Determine the (X, Y) coordinate at the center of the cell enclosing the given text.  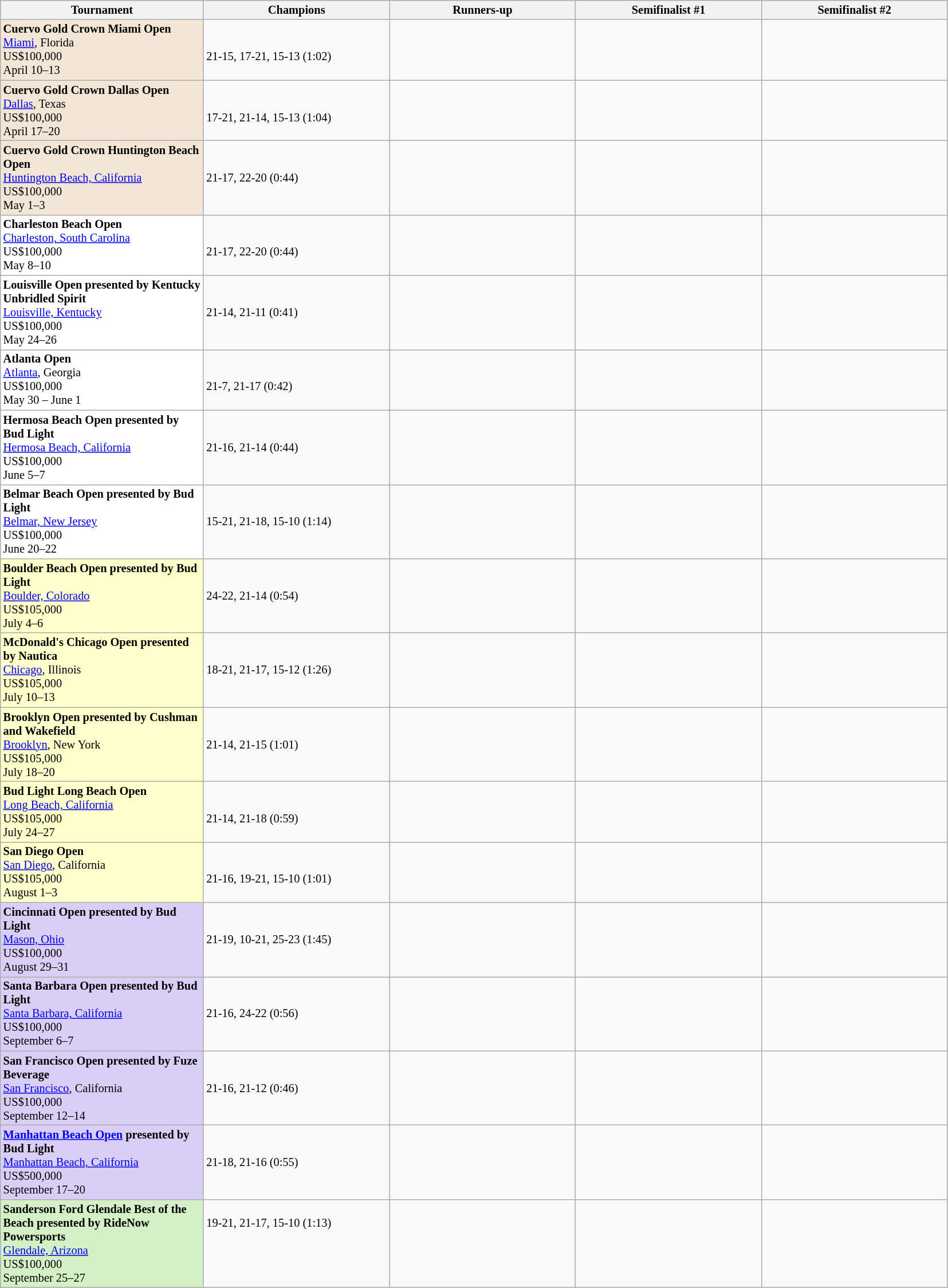
21-14, 21-18 (0:59) (297, 812)
Charleston Beach OpenCharleston, South CarolinaUS$100,000May 8–10 (102, 245)
24-22, 21-14 (0:54) (297, 596)
21-19, 10-21, 25-23 (1:45) (297, 940)
21-18, 21-16 (0:55) (297, 1162)
21-16, 21-12 (0:46) (297, 1088)
Cuervo Gold Crown Huntington Beach OpenHuntington Beach, CaliforniaUS$100,000May 1–3 (102, 178)
Cuervo Gold Crown Miami OpenMiami, FloridaUS$100,000April 10–13 (102, 50)
21-7, 21-17 (0:42) (297, 380)
Semifinalist #1 (669, 10)
San Diego OpenSan Diego, CaliforniaUS$105,000August 1–3 (102, 872)
Champions (297, 10)
19-21, 21-17, 15-10 (1:13) (297, 1243)
Semifinalist #2 (855, 10)
Brooklyn Open presented by Cushman and WakefieldBrooklyn, New YorkUS$105,000July 18–20 (102, 745)
San Francisco Open presented by Fuze BeverageSan Francisco, CaliforniaUS$100,000September 12–14 (102, 1088)
Sanderson Ford Glendale Best of the Beach presented by RideNow PowersportsGlendale, ArizonaUS$100,000September 25–27 (102, 1243)
17-21, 21-14, 15-13 (1:04) (297, 111)
McDonald's Chicago Open presented by NauticaChicago, IllinoisUS$105,000July 10–13 (102, 670)
15-21, 21-18, 15-10 (1:14) (297, 522)
Hermosa Beach Open presented by Bud LightHermosa Beach, CaliforniaUS$100,000June 5–7 (102, 447)
21-14, 21-15 (1:01) (297, 745)
21-15, 17-21, 15-13 (1:02) (297, 50)
21-16, 19-21, 15-10 (1:01) (297, 872)
Runners-up (482, 10)
Atlanta OpenAtlanta, GeorgiaUS$100,000May 30 – June 1 (102, 380)
Santa Barbara Open presented by Bud LightSanta Barbara, CaliforniaUS$100,000September 6–7 (102, 1014)
Tournament (102, 10)
18-21, 21-17, 15-12 (1:26) (297, 670)
Cuervo Gold Crown Dallas OpenDallas, TexasUS$100,000April 17–20 (102, 111)
Boulder Beach Open presented by Bud LightBoulder, ColoradoUS$105,000July 4–6 (102, 596)
Cincinnati Open presented by Bud LightMason, OhioUS$100,000August 29–31 (102, 940)
Bud Light Long Beach OpenLong Beach, CaliforniaUS$105,000July 24–27 (102, 812)
Louisville Open presented by Kentucky Unbridled SpiritLouisville, KentuckyUS$100,000May 24–26 (102, 313)
Manhattan Beach Open presented by Bud LightManhattan Beach, CaliforniaUS$500,000September 17–20 (102, 1162)
21-16, 21-14 (0:44) (297, 447)
21-14, 21-11 (0:41) (297, 313)
Belmar Beach Open presented by Bud LightBelmar, New JerseyUS$100,000June 20–22 (102, 522)
21-16, 24-22 (0:56) (297, 1014)
